From the cell containing the given text, extract its center point as (x, y) coordinate. 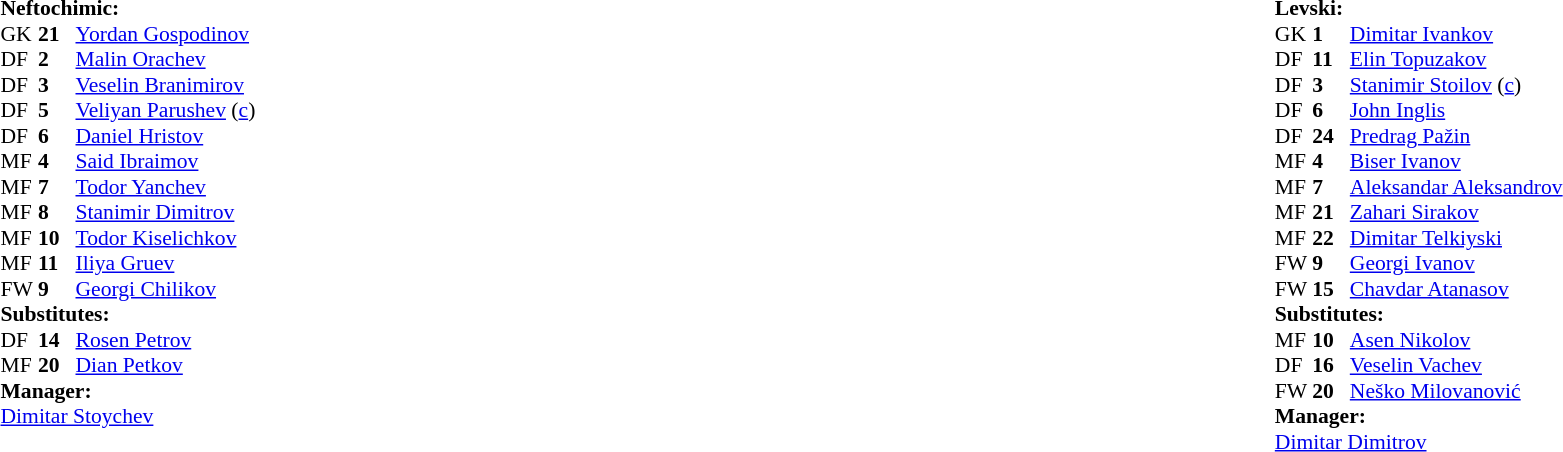
5 (57, 111)
14 (57, 340)
Veselin Branimirov (166, 85)
Dimitar Ivankov (1456, 34)
24 (1331, 136)
Yordan Gospodinov (166, 34)
John Inglis (1456, 111)
Chavdar Atanasov (1456, 289)
Malin Orachev (166, 59)
Said Ibraimov (166, 161)
1 (1331, 34)
15 (1331, 289)
Stanimir Stoilov (c) (1456, 85)
Aleksandar Aleksandrov (1456, 187)
Veselin Vachev (1456, 365)
Asen Nikolov (1456, 340)
Stanimir Dimitrov (166, 213)
Biser Ivanov (1456, 161)
Georgi Ivanov (1456, 263)
Neško Milovanović (1456, 391)
Zahari Sirakov (1456, 213)
Georgi Chilikov (166, 289)
Veliyan Parushev (c) (166, 111)
22 (1331, 238)
Dimitar Stoychev (128, 417)
Rosen Petrov (166, 340)
Dimitar Telkiyski (1456, 238)
8 (57, 213)
Daniel Hristov (166, 136)
16 (1331, 365)
Iliya Gruev (166, 263)
Predrag Pažin (1456, 136)
Elin Topuzakov (1456, 59)
Todor Kiselichkov (166, 238)
2 (57, 59)
Todor Yanchev (166, 187)
Dian Petkov (166, 365)
